Scan for the cell matching the given text and deliver its [x, y] coordinate at center. 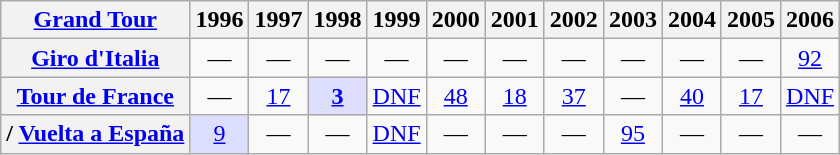
Tour de France [96, 96]
37 [574, 96]
2005 [750, 20]
2001 [514, 20]
18 [514, 96]
Grand Tour [96, 20]
92 [810, 58]
2006 [810, 20]
2000 [456, 20]
2002 [574, 20]
3 [338, 96]
1998 [338, 20]
1996 [220, 20]
95 [632, 134]
9 [220, 134]
2004 [692, 20]
1999 [396, 20]
/ Vuelta a España [96, 134]
1997 [278, 20]
40 [692, 96]
48 [456, 96]
2003 [632, 20]
Giro d'Italia [96, 58]
